Pinpoint the cell where the given text exists, returning its (X, Y) midpoint coordinate. 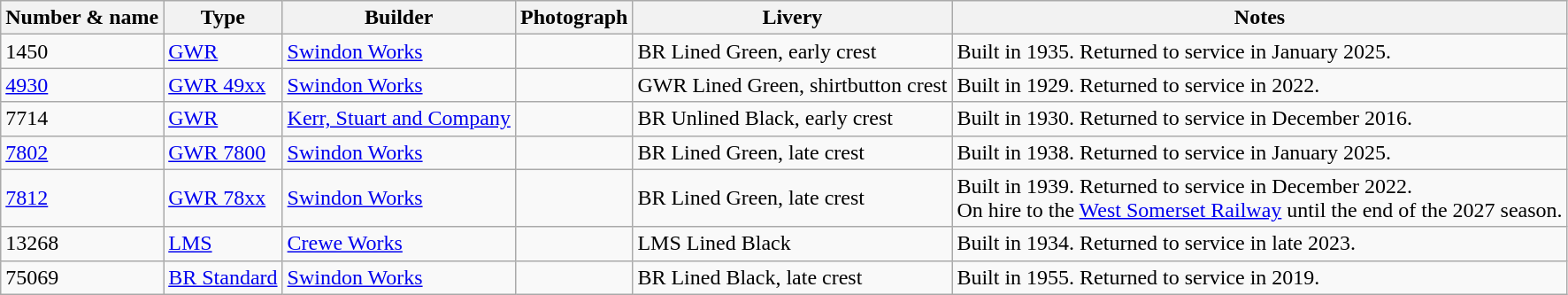
GWR 78xx (223, 198)
GWR 7800 (223, 152)
Built in 1939. Returned to service in December 2022.On hire to the West Somerset Railway until the end of the 2027 season. (1260, 198)
Builder (398, 18)
75069 (82, 277)
Number & name (82, 18)
Built in 1938. Returned to service in January 2025. (1260, 152)
Type (223, 18)
7714 (82, 119)
Built in 1935. Returned to service in January 2025. (1260, 51)
4930 (82, 85)
BR Standard (223, 277)
GWR Lined Green, shirtbutton crest (793, 85)
Notes (1260, 18)
Built in 1934. Returned to service in late 2023. (1260, 244)
7812 (82, 198)
Photograph (573, 18)
LMS Lined Black (793, 244)
BR Lined Green, early crest (793, 51)
BR Lined Black, late crest (793, 277)
Built in 1930. Returned to service in December 2016. (1260, 119)
Kerr, Stuart and Company (398, 119)
7802 (82, 152)
1450 (82, 51)
13268 (82, 244)
BR Unlined Black, early crest (793, 119)
Crewe Works (398, 244)
Built in 1955. Returned to service in 2019. (1260, 277)
GWR 49xx (223, 85)
Livery (793, 18)
LMS (223, 244)
Built in 1929. Returned to service in 2022. (1260, 85)
